Scan for the cell matching the given text and deliver its (X, Y) coordinate at center. 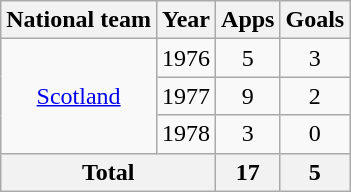
1977 (186, 96)
Goals (315, 20)
2 (315, 96)
Year (186, 20)
Apps (248, 20)
0 (315, 134)
9 (248, 96)
National team (79, 20)
1976 (186, 58)
1978 (186, 134)
17 (248, 172)
Total (108, 172)
Scotland (79, 96)
